Detect which cell encompasses the target text, then output its (X, Y) center coordinate. 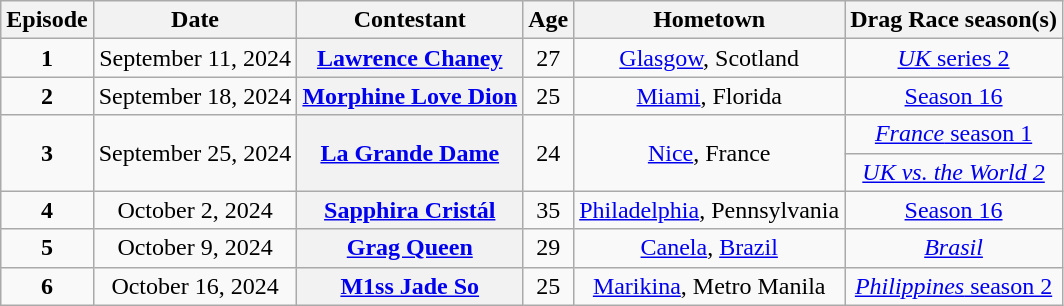
Sapphira Cristál (410, 210)
2 (47, 96)
October 2, 2024 (195, 210)
UK series 2 (954, 58)
5 (47, 248)
October 16, 2024 (195, 286)
Glasgow, Scotland (710, 58)
Hometown (710, 20)
La Grande Dame (410, 153)
Morphine Love Dion (410, 96)
September 11, 2024 (195, 58)
Lawrence Chaney (410, 58)
October 9, 2024 (195, 248)
Marikina, Metro Manila (710, 286)
3 (47, 153)
Grag Queen (410, 248)
Contestant (410, 20)
September 18, 2024 (195, 96)
Canela, Brazil (710, 248)
Episode (47, 20)
Nice, France (710, 153)
29 (548, 248)
Philadelphia, Pennsylvania (710, 210)
24 (548, 153)
UK vs. the World 2 (954, 172)
6 (47, 286)
Date (195, 20)
35 (548, 210)
1 (47, 58)
France season 1 (954, 134)
27 (548, 58)
4 (47, 210)
M1ss Jade So (410, 286)
Brasil (954, 248)
Miami, Florida (710, 96)
Age (548, 20)
Drag Race season(s) (954, 20)
September 25, 2024 (195, 153)
Philippines season 2 (954, 286)
